From the cell containing the given text, extract its center point as (x, y) coordinate. 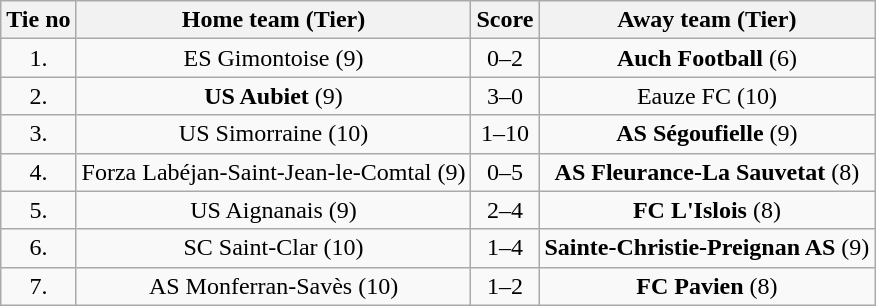
0–5 (505, 172)
FC L'Islois (8) (707, 210)
1. (38, 58)
Home team (Tier) (274, 20)
US Aubiet (9) (274, 96)
SC Saint-Clar (10) (274, 248)
AS Monferran-Savès (10) (274, 286)
2. (38, 96)
7. (38, 286)
Eauze FC (10) (707, 96)
5. (38, 210)
1–10 (505, 134)
0–2 (505, 58)
Score (505, 20)
US Aignanais (9) (274, 210)
3. (38, 134)
Tie no (38, 20)
2–4 (505, 210)
US Simorraine (10) (274, 134)
Auch Football (6) (707, 58)
Away team (Tier) (707, 20)
Sainte-Christie-Preignan AS (9) (707, 248)
6. (38, 248)
1–4 (505, 248)
1–2 (505, 286)
Forza Labéjan-Saint-Jean-le-Comtal (9) (274, 172)
AS Fleurance-La Sauvetat (8) (707, 172)
3–0 (505, 96)
FC Pavien (8) (707, 286)
4. (38, 172)
ES Gimontoise (9) (274, 58)
AS Ségoufielle (9) (707, 134)
